Extract the [x, y] coordinate from the center of the cell holding the provided text.  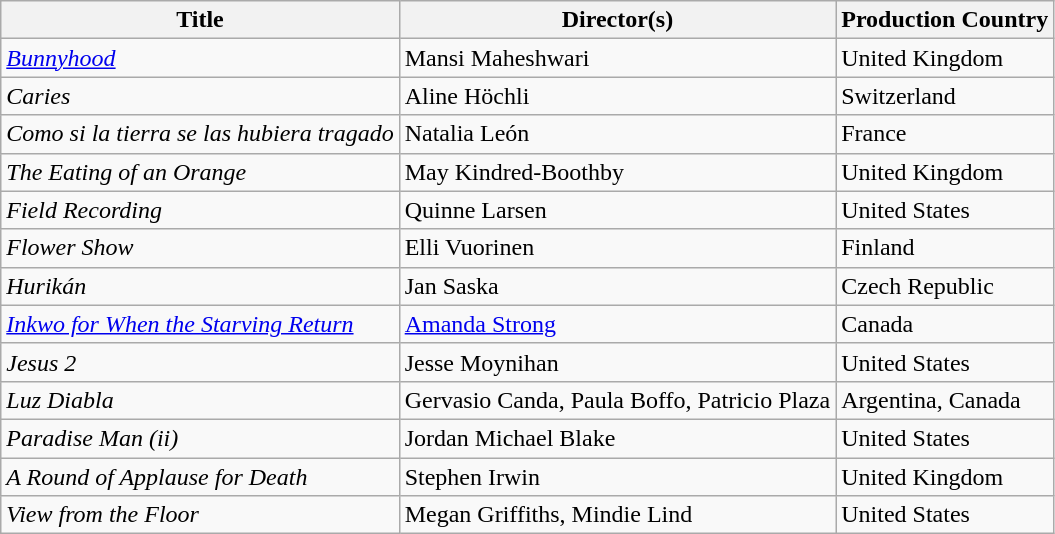
Field Recording [200, 210]
Production Country [945, 20]
A Round of Applause for Death [200, 477]
Quinne Larsen [618, 210]
Luz Diabla [200, 400]
Bunnyhood [200, 58]
Caries [200, 96]
Elli Vuorinen [618, 248]
Canada [945, 324]
Jordan Michael Blake [618, 438]
Switzerland [945, 96]
France [945, 134]
Stephen Irwin [618, 477]
The Eating of an Orange [200, 172]
Finland [945, 248]
Title [200, 20]
Jesse Moynihan [618, 362]
Gervasio Canda, Paula Boffo, Patricio Plaza [618, 400]
Flower Show [200, 248]
May Kindred-Boothby [618, 172]
Hurikán [200, 286]
Jesus 2 [200, 362]
Aline Höchli [618, 96]
View from the Floor [200, 515]
Jan Saska [618, 286]
Amanda Strong [618, 324]
Argentina, Canada [945, 400]
Director(s) [618, 20]
Natalia León [618, 134]
Inkwo for When the Starving Return [200, 324]
Como si la tierra se las hubiera tragado [200, 134]
Czech Republic [945, 286]
Mansi Maheshwari [618, 58]
Megan Griffiths, Mindie Lind [618, 515]
Paradise Man (ii) [200, 438]
